Capture the cell that displays the provided text and extract its [x, y] central coordinate. 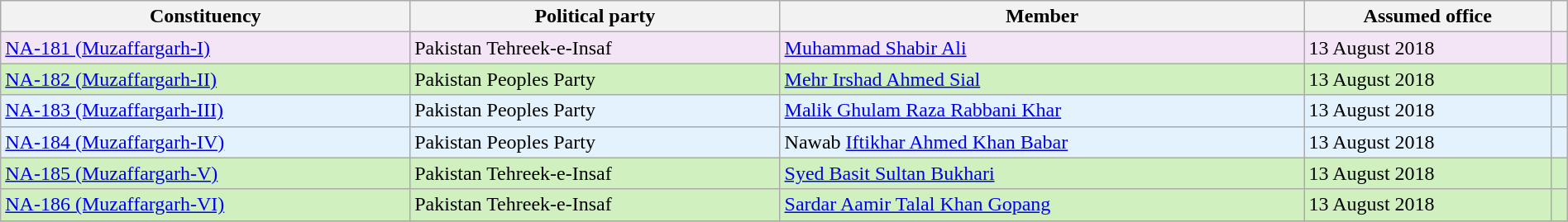
Muhammad Shabir Ali [1042, 48]
Member [1042, 17]
NA-181 (Muzaffargarh-I) [205, 48]
NA-185 (Muzaffargarh-V) [205, 173]
NA-184 (Muzaffargarh-IV) [205, 142]
Malik Ghulam Raza Rabbani Khar [1042, 111]
NA-183 (Muzaffargarh-III) [205, 111]
Sardar Aamir Talal Khan Gopang [1042, 205]
Nawab Iftikhar Ahmed Khan Babar [1042, 142]
NA-182 (Muzaffargarh-II) [205, 79]
NA-186 (Muzaffargarh-VI) [205, 205]
Assumed office [1427, 17]
Constituency [205, 17]
Political party [595, 17]
Mehr Irshad Ahmed Sial [1042, 79]
Syed Basit Sultan Bukhari [1042, 173]
